Scan for the cell matching the given text and deliver its [X, Y] coordinate at center. 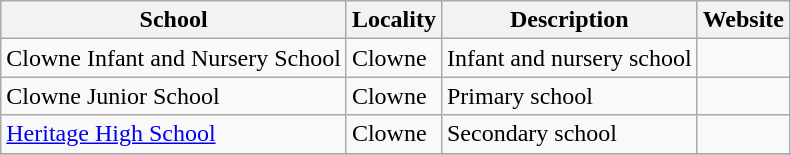
Infant and nursery school [569, 58]
Description [569, 20]
Locality [394, 20]
Clowne Infant and Nursery School [174, 58]
Heritage High School [174, 134]
Website [743, 20]
School [174, 20]
Secondary school [569, 134]
Clowne Junior School [174, 96]
Primary school [569, 96]
